Scan for the cell matching the given text and deliver its [X, Y] coordinate at center. 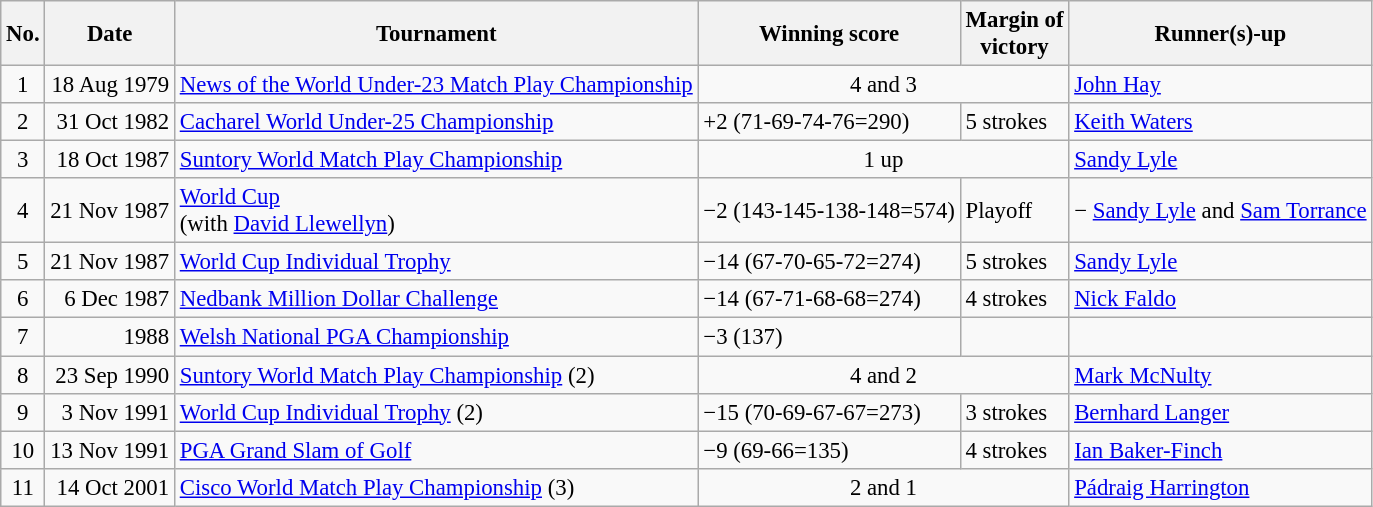
Margin ofvictory [1014, 34]
8 [23, 375]
Ian Baker-Finch [1220, 450]
No. [23, 34]
−3 (137) [829, 337]
6 Dec 1987 [110, 299]
2 [23, 122]
Tournament [436, 34]
1 [23, 85]
7 [23, 337]
5 [23, 262]
4 and 3 [884, 85]
18 Aug 1979 [110, 85]
Bernhard Langer [1220, 412]
Suntory World Match Play Championship (2) [436, 375]
Mark McNulty [1220, 375]
18 Oct 1987 [110, 160]
−15 (70-69-67-67=273) [829, 412]
Keith Waters [1220, 122]
4 and 2 [884, 375]
World Cup Individual Trophy (2) [436, 412]
Runner(s)-up [1220, 34]
6 [23, 299]
3 strokes [1014, 412]
−14 (67-71-68-68=274) [829, 299]
3 [23, 160]
23 Sep 1990 [110, 375]
Nedbank Million Dollar Challenge [436, 299]
3 Nov 1991 [110, 412]
+2 (71-69-74-76=290) [829, 122]
Pádraig Harrington [1220, 487]
John Hay [1220, 85]
Welsh National PGA Championship [436, 337]
Suntory World Match Play Championship [436, 160]
1988 [110, 337]
World Cup Individual Trophy [436, 262]
PGA Grand Slam of Golf [436, 450]
14 Oct 2001 [110, 487]
− Sandy Lyle and Sam Torrance [1220, 210]
2 and 1 [884, 487]
Cacharel World Under-25 Championship [436, 122]
Date [110, 34]
31 Oct 1982 [110, 122]
Cisco World Match Play Championship (3) [436, 487]
Nick Faldo [1220, 299]
−2 (143-145-138-148=574) [829, 210]
Playoff [1014, 210]
−9 (69-66=135) [829, 450]
10 [23, 450]
Winning score [829, 34]
World Cup(with David Llewellyn) [436, 210]
−14 (67-70-65-72=274) [829, 262]
News of the World Under-23 Match Play Championship [436, 85]
11 [23, 487]
1 up [884, 160]
4 [23, 210]
13 Nov 1991 [110, 450]
9 [23, 412]
